For the text-containing cell, return its midpoint in (x, y) coordinate format. 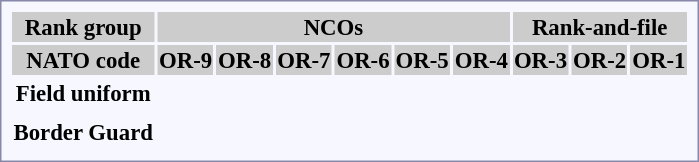
OR-4 (481, 60)
OR-6 (363, 60)
OR-8 (245, 60)
OR-5 (422, 60)
Rank group (83, 27)
NCOs (333, 27)
NATO code (83, 60)
OR-3 (540, 60)
OR-1 (659, 60)
OR-9 (185, 60)
OR-7 (304, 60)
OR-2 (600, 60)
Rank-and-file (599, 27)
Border Guard (83, 132)
Field uniform (83, 93)
